Find where the given text appears and provide that cell's center as (X, Y) coordinate. 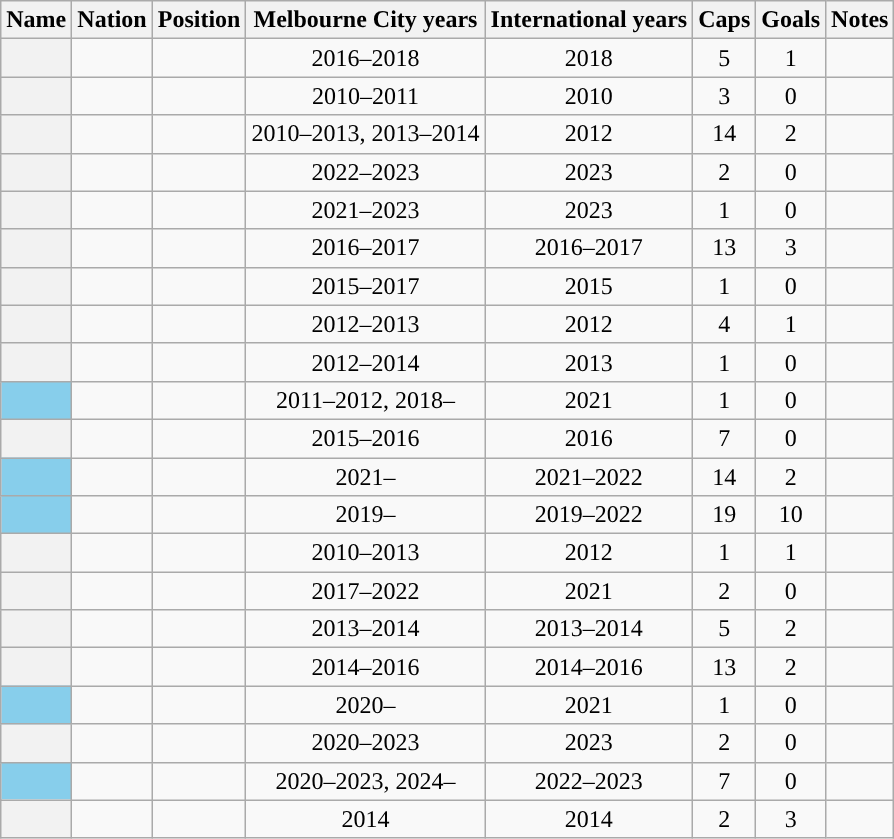
2020–2023, 2024– (366, 781)
2017–2022 (366, 591)
Name (36, 20)
2012–2013 (366, 324)
2010–2013 (366, 553)
2021–2022 (589, 477)
2015–2017 (366, 286)
2018 (589, 58)
Melbourne City years (366, 20)
2021–2023 (366, 210)
2010–2011 (366, 96)
19 (724, 515)
2011–2012, 2018– (366, 400)
International years (589, 20)
2019– (366, 515)
2020–2023 (366, 743)
Position (199, 20)
Caps (724, 20)
2019–2022 (589, 515)
2010–2013, 2013–2014 (366, 134)
2021– (366, 477)
2015–2016 (366, 438)
Nation (112, 20)
2013 (589, 362)
2010 (589, 96)
Goals (791, 20)
10 (791, 515)
4 (724, 324)
2016 (589, 438)
2016–2018 (366, 58)
2012–2014 (366, 362)
Notes (860, 20)
2020– (366, 705)
2015 (589, 286)
